Return the [X, Y] coordinate for the center point of the cell that contains the specified text.  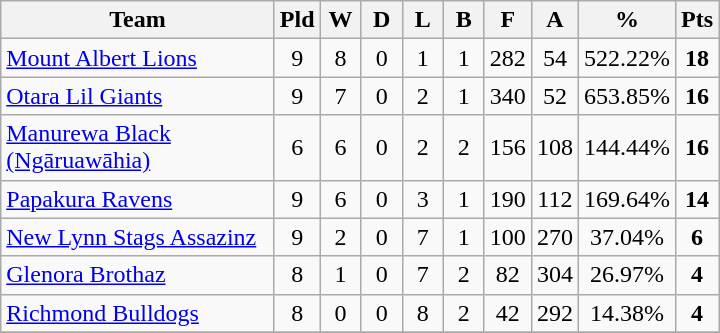
Mount Albert Lions [138, 58]
% [626, 20]
169.64% [626, 199]
653.85% [626, 96]
54 [554, 58]
304 [554, 275]
270 [554, 237]
Team [138, 20]
42 [508, 313]
522.22% [626, 58]
Glenora Brothaz [138, 275]
108 [554, 148]
37.04% [626, 237]
Pld [297, 20]
52 [554, 96]
W [340, 20]
292 [554, 313]
26.97% [626, 275]
100 [508, 237]
L [422, 20]
B [464, 20]
190 [508, 199]
18 [696, 58]
340 [508, 96]
Richmond Bulldogs [138, 313]
3 [422, 199]
82 [508, 275]
A [554, 20]
Manurewa Black (Ngāruawāhia) [138, 148]
144.44% [626, 148]
14 [696, 199]
156 [508, 148]
112 [554, 199]
New Lynn Stags Assazinz [138, 237]
Papakura Ravens [138, 199]
D [382, 20]
Pts [696, 20]
F [508, 20]
282 [508, 58]
Otara Lil Giants [138, 96]
14.38% [626, 313]
